Capture the cell that displays the provided text and extract its (X, Y) central coordinate. 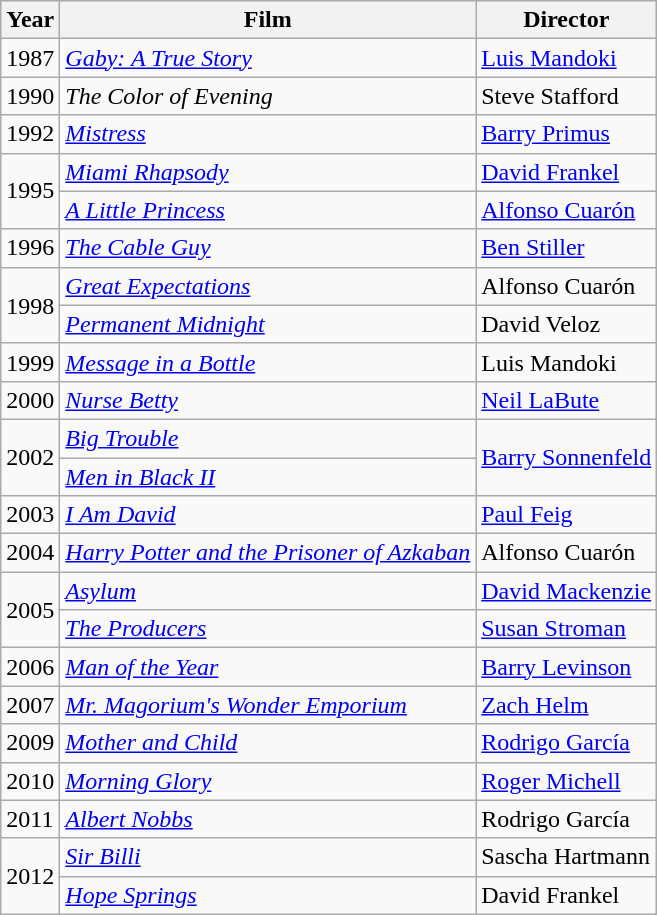
Year (30, 20)
Ben Stiller (566, 248)
The Producers (268, 629)
Barry Levinson (566, 667)
I Am David (268, 515)
Film (268, 20)
Zach Helm (566, 705)
2007 (30, 705)
1995 (30, 191)
Message in a Bottle (268, 362)
Steve Stafford (566, 96)
Nurse Betty (268, 400)
Paul Feig (566, 515)
Asylum (268, 591)
Roger Michell (566, 781)
1992 (30, 134)
Miami Rhapsody (268, 172)
Sascha Hartmann (566, 857)
1990 (30, 96)
2005 (30, 610)
1996 (30, 248)
Albert Nobbs (268, 819)
Mr. Magorium's Wonder Emporium (268, 705)
Morning Glory (268, 781)
Harry Potter and the Prisoner of Azkaban (268, 553)
Mother and Child (268, 743)
Barry Primus (566, 134)
Great Expectations (268, 286)
2011 (30, 819)
Big Trouble (268, 438)
2012 (30, 876)
2006 (30, 667)
David Mackenzie (566, 591)
1999 (30, 362)
The Cable Guy (268, 248)
1987 (30, 58)
The Color of Evening (268, 96)
2004 (30, 553)
Gaby: A True Story (268, 58)
Permanent Midnight (268, 324)
1998 (30, 305)
2000 (30, 400)
Barry Sonnenfeld (566, 457)
Hope Springs (268, 895)
Director (566, 20)
Mistress (268, 134)
Men in Black II (268, 477)
2009 (30, 743)
2002 (30, 457)
Sir Billi (268, 857)
David Veloz (566, 324)
A Little Princess (268, 210)
2010 (30, 781)
Susan Stroman (566, 629)
Neil LaBute (566, 400)
2003 (30, 515)
Man of the Year (268, 667)
